Search for the cell housing the specified text and yield its [x, y] center coordinate. 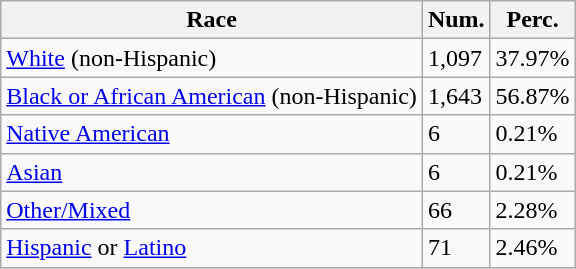
Hispanic or Latino [212, 248]
1,097 [456, 58]
White (non-Hispanic) [212, 58]
Black or African American (non-Hispanic) [212, 96]
37.97% [532, 58]
66 [456, 210]
2.46% [532, 248]
Native American [212, 134]
Num. [456, 20]
1,643 [456, 96]
Other/Mixed [212, 210]
Race [212, 20]
56.87% [532, 96]
71 [456, 248]
2.28% [532, 210]
Perc. [532, 20]
Asian [212, 172]
